Return the (X, Y) coordinate for the center point of the cell that contains the specified text.  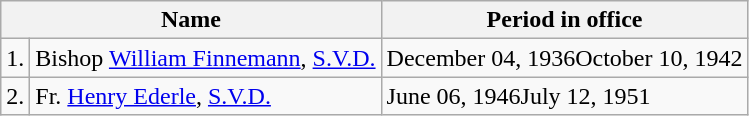
December 04, 1936October 10, 1942 (564, 58)
1. (16, 58)
Fr. Henry Ederle, S.V.D. (206, 96)
Name (191, 20)
June 06, 1946July 12, 1951 (564, 96)
Bishop William Finnemann, S.V.D. (206, 58)
2. (16, 96)
Period in office (564, 20)
